Locate the cell with the specified text and output its (X, Y) center coordinate. 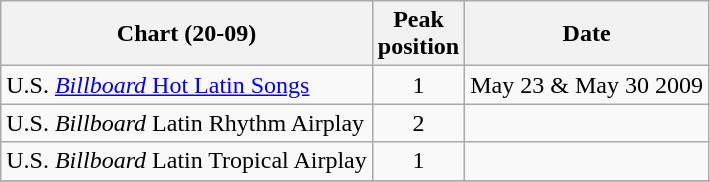
2 (418, 123)
U.S. Billboard Hot Latin Songs (187, 85)
U.S. Billboard Latin Rhythm Airplay (187, 123)
Peakposition (418, 34)
Chart (20-09) (187, 34)
U.S. Billboard Latin Tropical Airplay (187, 161)
May 23 & May 30 2009 (587, 85)
Date (587, 34)
